Output the (X, Y) coordinate of the center of the cell containing the given text.  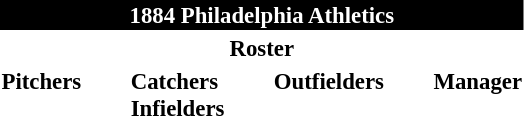
Roster (262, 48)
1884 Philadelphia Athletics (262, 15)
